Return [X, Y] of the center of cell containing provided text 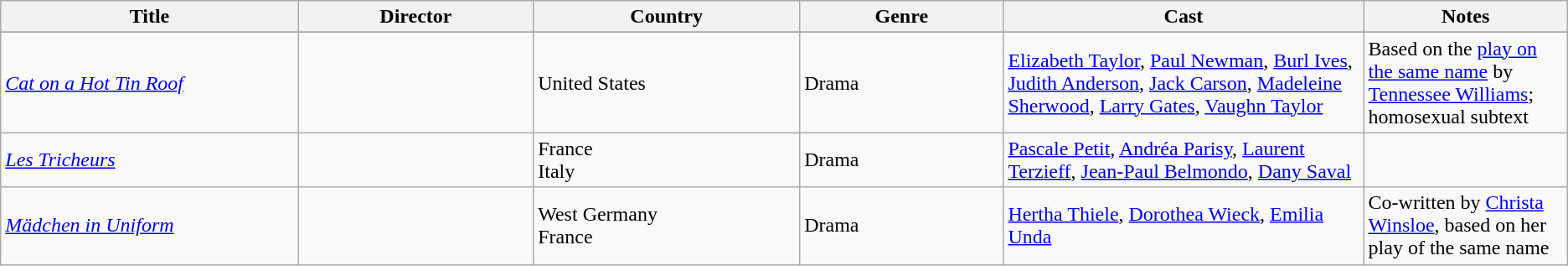
Cat on a Hot Tin Roof [149, 82]
Mädchen in Uniform [149, 226]
Country [667, 17]
Director [415, 17]
Hertha Thiele, Dorothea Wieck, Emilia Unda [1184, 226]
Les Tricheurs [149, 159]
West GermanyFrance [667, 226]
Title [149, 17]
Genre [901, 17]
Cast [1184, 17]
Based on the play on the same name by Tennessee Williams; homosexual subtext [1466, 82]
Notes [1466, 17]
Pascale Petit, Andréa Parisy, Laurent Terzieff, Jean-Paul Belmondo, Dany Saval [1184, 159]
FranceItaly [667, 159]
United States [667, 82]
Co-written by Christa Winsloe, based on her play of the same name [1466, 226]
Elizabeth Taylor, Paul Newman, Burl Ives, Judith Anderson, Jack Carson, Madeleine Sherwood, Larry Gates, Vaughn Taylor [1184, 82]
